For the text-containing cell, return its midpoint in (x, y) coordinate format. 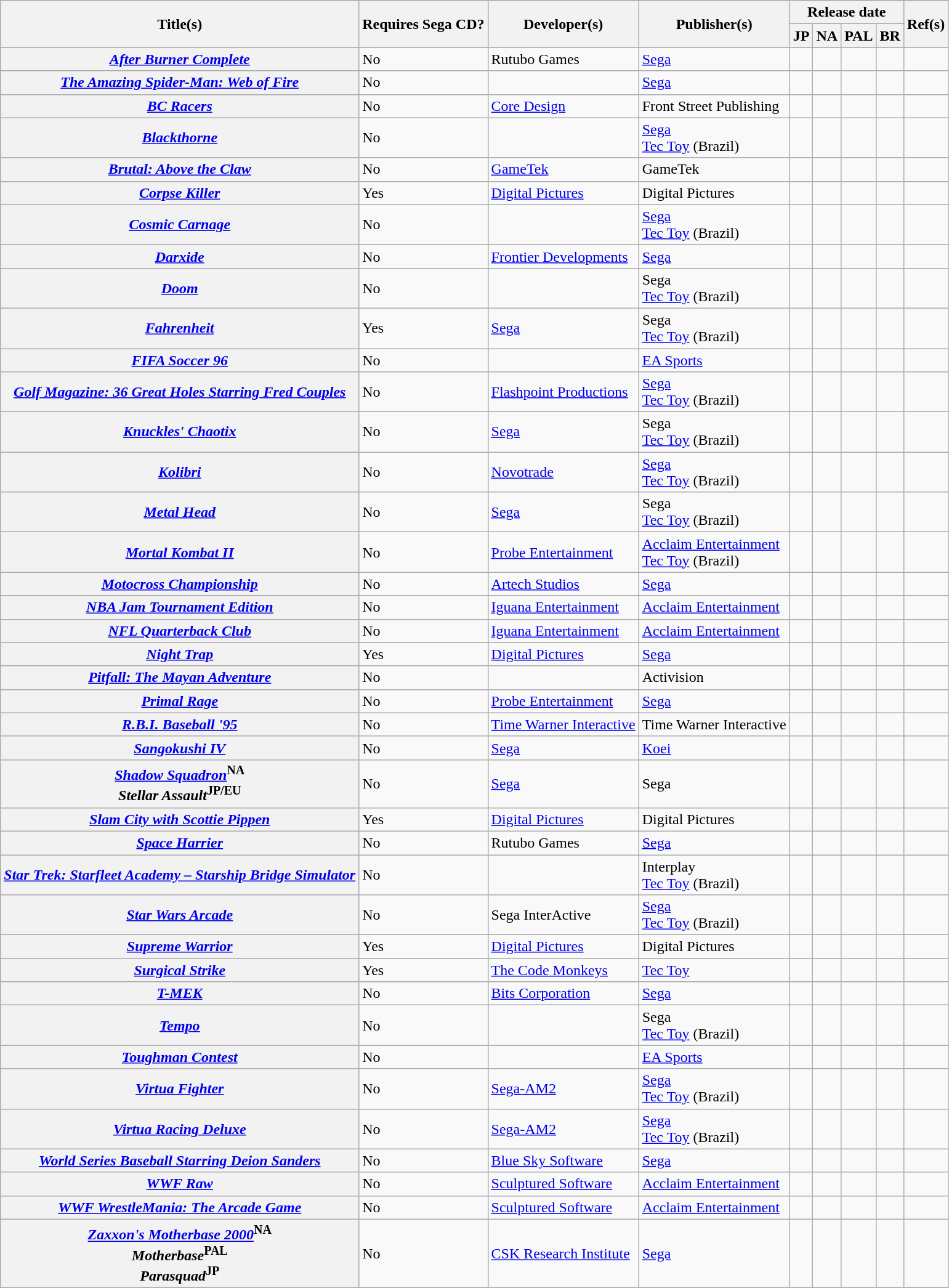
Tempo (180, 1025)
Title(s) (180, 24)
Supreme Warrior (180, 947)
Primal Rage (180, 701)
Front Street Publishing (714, 106)
PAL (858, 36)
Star Wars Arcade (180, 915)
Knuckles' Chaotix (180, 432)
CSK Research Institute (563, 1254)
Publisher(s) (714, 24)
The Code Monkeys (563, 970)
Virtua Fighter (180, 1089)
Flashpoint Productions (563, 392)
Slam City with Scottie Pippen (180, 819)
Night Trap (180, 654)
BR (890, 36)
Koei (714, 748)
Cosmic Carnage (180, 224)
NFL Quarterback Club (180, 631)
R.B.I. Baseball '95 (180, 724)
Requires Sega CD? (424, 24)
Virtua Racing Deluxe (180, 1128)
Mortal Kombat II (180, 552)
World Series Baseball Starring Deion Sanders (180, 1160)
Blackthorne (180, 138)
Shadow SquadronNAStellar AssaultJP/EU (180, 784)
Sega InterActive (563, 915)
Star Trek: Starfleet Academy – Starship Bridge Simulator (180, 875)
Ref(s) (926, 24)
JP (801, 36)
Darxide (180, 256)
InterplayTec Toy (Brazil) (714, 875)
Surgical Strike (180, 970)
NA (827, 36)
Metal Head (180, 512)
Kolibri (180, 472)
T-MEK (180, 994)
Pitfall: The Mayan Adventure (180, 678)
Artech Studios (563, 584)
BC Racers (180, 106)
NBA Jam Tournament Edition (180, 607)
Frontier Developments (563, 256)
Corpse Killer (180, 193)
Bits Corporation (563, 994)
Sangokushi IV (180, 748)
Tec Toy (714, 970)
Novotrade (563, 472)
The Amazing Spider-Man: Web of Fire (180, 83)
FIFA Soccer 96 (180, 360)
Developer(s) (563, 24)
Toughman Contest (180, 1057)
WWF Raw (180, 1184)
Zaxxon's Motherbase 2000NAMotherbasePALParasquadJP (180, 1254)
Space Harrier (180, 843)
Golf Magazine: 36 Great Holes Starring Fred Couples (180, 392)
Motocross Championship (180, 584)
Release date (846, 12)
WWF WrestleMania: The Arcade Game (180, 1207)
Doom (180, 288)
Blue Sky Software (563, 1160)
After Burner Complete (180, 59)
Fahrenheit (180, 328)
Brutal: Above the Claw (180, 169)
Core Design (563, 106)
Activision (714, 678)
Acclaim EntertainmentTec Toy (Brazil) (714, 552)
